For the text-containing cell, return its midpoint in (X, Y) coordinate format. 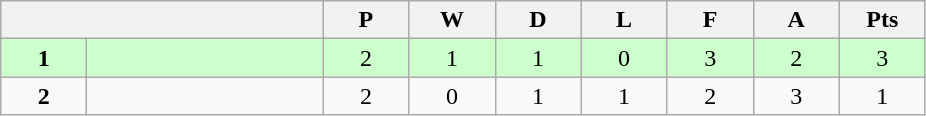
F (710, 20)
Pts (882, 20)
D (538, 20)
A (796, 20)
L (624, 20)
P (366, 20)
W (452, 20)
